Return the (x, y) coordinate for the center point of the cell that contains the specified text.  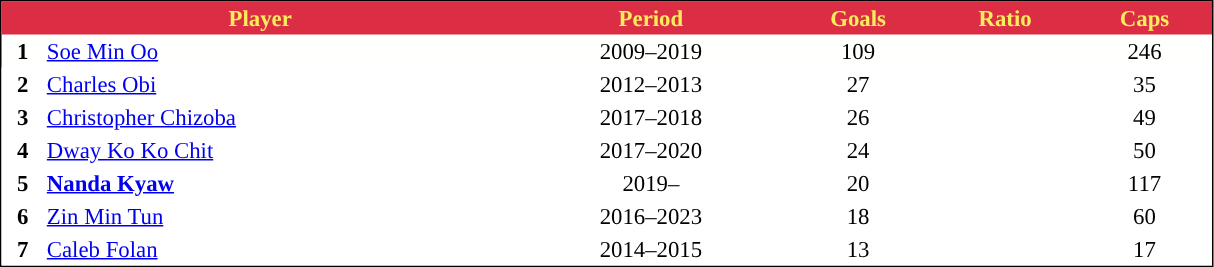
Goals (858, 18)
7 (23, 250)
20 (858, 184)
60 (1144, 216)
Caps (1144, 18)
24 (858, 150)
Soe Min Oo (282, 52)
5 (23, 184)
117 (1144, 184)
49 (1144, 118)
26 (858, 118)
18 (858, 216)
Period (651, 18)
50 (1144, 150)
Charles Obi (282, 84)
13 (858, 250)
27 (858, 84)
Christopher Chizoba (282, 118)
2014–2015 (651, 250)
Nanda Kyaw (282, 184)
2 (23, 84)
109 (858, 52)
Dway Ko Ko Chit (282, 150)
Ratio (1005, 18)
4 (23, 150)
2017–2020 (651, 150)
2016–2023 (651, 216)
2017–2018 (651, 118)
3 (23, 118)
35 (1144, 84)
1 (23, 52)
17 (1144, 250)
2009–2019 (651, 52)
6 (23, 216)
246 (1144, 52)
Zin Min Tun (282, 216)
Player (260, 18)
2012–2013 (651, 84)
Caleb Folan (282, 250)
2019– (651, 184)
